Determine the (x, y) coordinate at the center of the cell enclosing the given text.  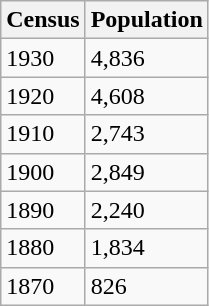
1930 (43, 58)
1880 (43, 248)
1920 (43, 96)
4,836 (146, 58)
1910 (43, 134)
2,743 (146, 134)
826 (146, 286)
1,834 (146, 248)
2,849 (146, 172)
1900 (43, 172)
4,608 (146, 96)
Population (146, 20)
1870 (43, 286)
2,240 (146, 210)
1890 (43, 210)
Census (43, 20)
